Capture the cell that displays the provided text and extract its [X, Y] central coordinate. 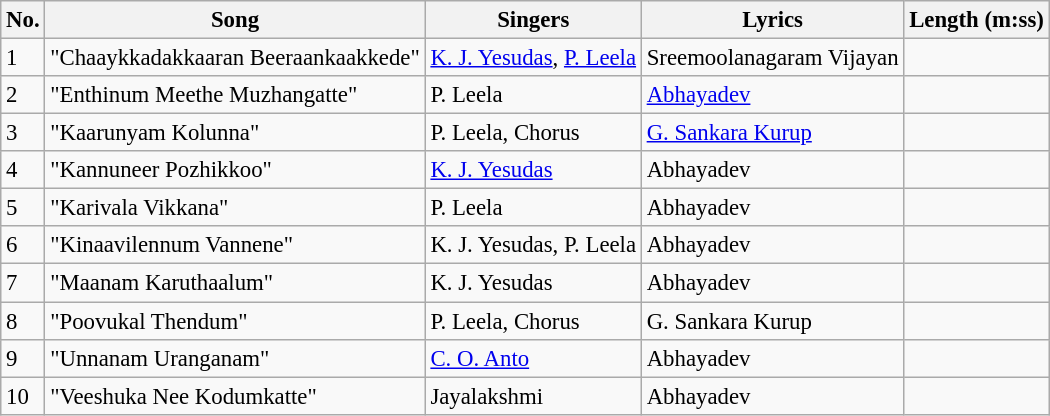
"Karivala Vikkana" [235, 208]
5 [23, 208]
9 [23, 358]
1 [23, 58]
3 [23, 133]
Length (m:ss) [976, 20]
8 [23, 321]
"Enthinum Meethe Muzhangatte" [235, 95]
4 [23, 170]
C. O. Anto [533, 358]
Jayalakshmi [533, 396]
"Poovukal Thendum" [235, 321]
2 [23, 95]
"Kinaavilennum Vannene" [235, 245]
"Chaaykkadakkaaran Beeraankaakkede" [235, 58]
No. [23, 20]
Sreemoolanagaram Vijayan [772, 58]
Lyrics [772, 20]
10 [23, 396]
6 [23, 245]
Singers [533, 20]
"Unnanam Uranganam" [235, 358]
Song [235, 20]
7 [23, 283]
"Veeshuka Nee Kodumkatte" [235, 396]
"Maanam Karuthaalum" [235, 283]
"Kannuneer Pozhikkoo" [235, 170]
"Kaarunyam Kolunna" [235, 133]
